Capture the cell that displays the provided text and extract its [X, Y] central coordinate. 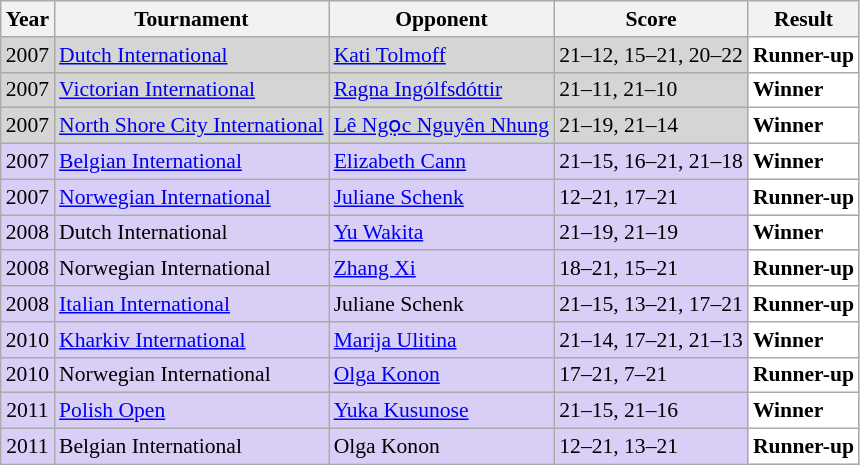
Result [804, 19]
21–19, 21–19 [651, 233]
Kati Tolmoff [442, 55]
21–19, 21–14 [651, 126]
21–12, 15–21, 20–22 [651, 55]
21–15, 16–21, 21–18 [651, 162]
Victorian International [192, 90]
Score [651, 19]
Polish Open [192, 411]
Tournament [192, 19]
Opponent [442, 19]
Yu Wakita [442, 233]
18–21, 15–21 [651, 269]
12–21, 17–21 [651, 197]
Yuka Kusunose [442, 411]
12–21, 13–21 [651, 447]
21–14, 17–21, 21–13 [651, 340]
Year [28, 19]
17–21, 7–21 [651, 375]
21–15, 21–16 [651, 411]
21–15, 13–21, 17–21 [651, 304]
Lê Ngọc Nguyên Nhung [442, 126]
Ragna Ingólfsdóttir [442, 90]
Kharkiv International [192, 340]
Elizabeth Cann [442, 162]
21–11, 21–10 [651, 90]
Zhang Xi [442, 269]
North Shore City International [192, 126]
Italian International [192, 304]
Marija Ulitina [442, 340]
